Detect which cell encompasses the target text, then output its [x, y] center coordinate. 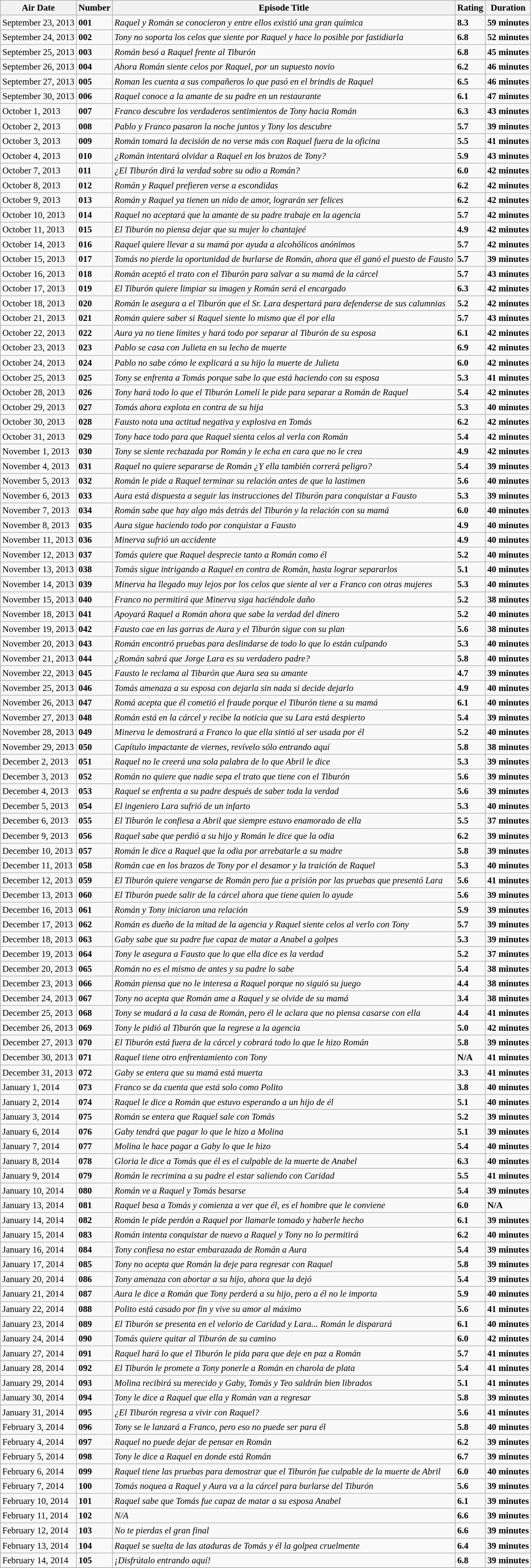
Pablo y Franco pasaron la noche juntos y Tony los descubre [284, 126]
024 [94, 363]
045 [94, 673]
Román no es el mismo de antes y su padre lo sabe [284, 969]
Franco se da cuenta que está solo como Polito [284, 1087]
November 8, 2013 [39, 525]
47 minutes [508, 96]
090 [94, 1338]
October 23, 2013 [39, 348]
6.4 [470, 1546]
December 18, 2013 [39, 939]
084 [94, 1250]
Tony confiesa no estar embarazada de Román a Aura [284, 1250]
¿El Tiburón regresa a vivir con Raquel? [284, 1412]
December 26, 2013 [39, 1028]
021 [94, 318]
010 [94, 156]
Fausto cae en las garras de Aura y el Tiburón sigue con su plan [284, 629]
January 16, 2014 [39, 1250]
054 [94, 806]
Tony amenaza con abortar a su hijo, ahora que la dejó [284, 1279]
Román no quiere que nadie sepa el trato que tiene con el Tiburón [284, 777]
037 [94, 555]
September 26, 2013 [39, 67]
Tony no soporta los celos que siente por Raquel y hace lo posible por fastidiarla [284, 37]
December 3, 2013 [39, 777]
076 [94, 1131]
003 [94, 52]
031 [94, 466]
Raquel se suelta de las ataduras de Tomás y él la golpea cruelmente [284, 1546]
Raquel y Román se conocieron y entre ellos existió una gran química [284, 23]
Román le dice a Raquel que la odia por arrebatarle a su madre [284, 851]
089 [94, 1324]
November 22, 2013 [39, 673]
Tomás sigue intrigando a Raquel en contra de Román, hasta lograr separarlos [284, 570]
November 15, 2013 [39, 599]
050 [94, 747]
Román encontró pruebas para deslindarse de todo lo que lo están culpando [284, 643]
102 [94, 1516]
January 17, 2014 [39, 1264]
Capítulo impactante de viernes, revívelo sólo entrando aquí [284, 747]
El Tiburón quiere vengarse de Román pero fue a prisión por las pruebas que presentó Lara [284, 880]
Tony no acepta que Román la deje para regresar con Raquel [284, 1264]
034 [94, 510]
Román aceptó el trato con el Tiburón para salvar a su mamá de la cárcel [284, 274]
8.3 [470, 23]
099 [94, 1472]
017 [94, 259]
009 [94, 141]
006 [94, 96]
079 [94, 1176]
Minerva le demostrará a Franco lo que ella sintió al ser usada por él [284, 732]
October 4, 2013 [39, 156]
December 5, 2013 [39, 806]
040 [94, 599]
Fausto le reclama al Tiburón que Aura sea su amante [284, 673]
Duration [508, 8]
068 [94, 1013]
December 11, 2013 [39, 865]
January 22, 2014 [39, 1309]
November 11, 2013 [39, 540]
October 25, 2013 [39, 378]
Gaby tendrá que pagar lo que le hizo a Molina [284, 1131]
September 30, 2013 [39, 96]
Raquel tiene otro enfrentamiento con Tony [284, 1058]
Raquel no le creerá una sola palabra de lo que Abril le dice [284, 762]
Franco descubre los verdaderos sentimientos de Tony hacia Román [284, 111]
November 4, 2013 [39, 466]
¿Román intentará olvidar a Raquel en los brazos de Tony? [284, 156]
002 [94, 37]
November 21, 2013 [39, 658]
6.5 [470, 82]
December 16, 2013 [39, 910]
Román cae en los brazos de Tony por el desamor y la traición de Raquel [284, 865]
Román le asegura a el Tiburón que el Sr. Lara despertará para defenderse de sus calumnias [284, 304]
February 5, 2014 [39, 1457]
071 [94, 1058]
January 28, 2014 [39, 1368]
038 [94, 570]
Román es dueño de la mitad de la agencia y Raquel siente celos al verlo con Tony [284, 925]
September 27, 2013 [39, 82]
Aura sigue haciendo todo por conquistar a Fausto [284, 525]
094 [94, 1398]
Raquel quiere llevar a su mamá por ayuda a alcohólicos anónimos [284, 244]
November 26, 2013 [39, 703]
Tomás quiere quitar al Tiburón de su camino [284, 1338]
Gaby se entera que su mamá está muerta [284, 1072]
October 24, 2013 [39, 363]
007 [94, 111]
016 [94, 244]
3.3 [470, 1072]
073 [94, 1087]
November 28, 2013 [39, 732]
027 [94, 407]
October 10, 2013 [39, 215]
014 [94, 215]
039 [94, 584]
055 [94, 821]
049 [94, 732]
December 31, 2013 [39, 1072]
098 [94, 1457]
December 4, 2013 [39, 791]
January 23, 2014 [39, 1324]
November 12, 2013 [39, 555]
January 7, 2014 [39, 1146]
February 7, 2014 [39, 1486]
070 [94, 1043]
019 [94, 289]
October 30, 2013 [39, 422]
047 [94, 703]
Aura está dispuesta a seguir las instrucciones del Tiburón para conquistar a Fausto [284, 496]
078 [94, 1161]
October 17, 2013 [39, 289]
October 18, 2013 [39, 304]
Tomás ahora explota en contra de su hija [284, 407]
February 4, 2014 [39, 1442]
004 [94, 67]
091 [94, 1353]
October 7, 2013 [39, 170]
December 20, 2013 [39, 969]
Román y Tony iniciaron una relación [284, 910]
January 15, 2014 [39, 1235]
Tony le pidió al Tiburón que la regrese a la agencia [284, 1028]
January 30, 2014 [39, 1398]
January 9, 2014 [39, 1176]
January 10, 2014 [39, 1190]
033 [94, 496]
Román le pide a Raquel terminar su relación antes de que la lastimen [284, 481]
052 [94, 777]
November 29, 2013 [39, 747]
092 [94, 1368]
095 [94, 1412]
041 [94, 614]
December 9, 2013 [39, 836]
Tomás amenaza a su esposa con dejarla sin nada si decide dejarlo [284, 688]
Pablo se casa con Julieta en su lecho de muerte [284, 348]
December 30, 2013 [39, 1058]
Aura le dice a Román que Tony perderá a su hijo, pero a él no le importa [284, 1294]
069 [94, 1028]
Aura ya no tiene límites y hará todo por separar al Tiburón de su esposa [284, 333]
065 [94, 969]
058 [94, 865]
080 [94, 1190]
057 [94, 851]
Air Date [39, 8]
Román piensa que no le interesa a Raquel porque no siguió su juego [284, 984]
062 [94, 925]
005 [94, 82]
086 [94, 1279]
El Tiburón le promete a Tony ponerle a Román en charola de plata [284, 1368]
085 [94, 1264]
Román y Raquel prefieren verse a escondidas [284, 185]
December 13, 2013 [39, 895]
December 27, 2013 [39, 1043]
October 28, 2013 [39, 392]
Román quiere saber si Raquel siente lo mismo que él por ella [284, 318]
Apoyará Raquel a Román ahora que sabe la verdad del dinero [284, 614]
October 22, 2013 [39, 333]
4.7 [470, 673]
063 [94, 939]
011 [94, 170]
036 [94, 540]
072 [94, 1072]
45 minutes [508, 52]
104 [94, 1546]
¡Disfrútalo entrando aquí! [284, 1560]
Román tomará la decisión de no verse más con Raquel fuera de la oficina [284, 141]
No te pierdas el gran final [284, 1531]
Román se entera que Raquel sale con Tomás [284, 1117]
January 24, 2014 [39, 1338]
El ingeniero Lara sufrió de un infarto [284, 806]
February 11, 2014 [39, 1516]
December 19, 2013 [39, 954]
January 1, 2014 [39, 1087]
December 23, 2013 [39, 984]
Ahora Román siente celos por Raquel, por un supuesto novio [284, 67]
074 [94, 1102]
093 [94, 1383]
Episode Title [284, 8]
Román ve a Raquel y Tomás besarse [284, 1190]
3.4 [470, 999]
096 [94, 1427]
066 [94, 984]
Minerva ha llegado muy lejos por los celos que siente al ver a Franco con otras mujeres [284, 584]
January 2, 2014 [39, 1102]
October 16, 2013 [39, 274]
November 7, 2013 [39, 510]
105 [94, 1560]
Roman les cuenta a sus compañeros lo que pasó en el brindis de Raquel [284, 82]
Raquel no puede dejar de pensar en Román [284, 1442]
067 [94, 999]
Pablo no sabe cómo le explicará a su hijo la muerte de Julieta [284, 363]
083 [94, 1235]
059 [94, 880]
075 [94, 1117]
012 [94, 185]
Román y Raquel ya tienen un nido de amor, lograrán ser felices [284, 200]
046 [94, 688]
060 [94, 895]
022 [94, 333]
023 [94, 348]
January 6, 2014 [39, 1131]
November 13, 2013 [39, 570]
El Tiburón le confiesa a Abril que siempre estuvo enamorado de ella [284, 821]
October 8, 2013 [39, 185]
Gaby sabe que su padre fue capaz de matar a Anabel a golpes [284, 939]
January 13, 2014 [39, 1205]
077 [94, 1146]
001 [94, 23]
Tony le asegura a Fausto que lo que ella dice es la verdad [284, 954]
October 31, 2013 [39, 437]
Román besó a Raquel frente al Tiburón [284, 52]
Tony le dice a Raquel que ella y Román van a regresar [284, 1398]
6.7 [470, 1457]
October 15, 2013 [39, 259]
November 6, 2013 [39, 496]
Raquel se enfrenta a su padre después de saber toda la verdad [284, 791]
028 [94, 422]
5.0 [470, 1028]
Rating [470, 8]
Gloria le dice a Tomás que él es el culpable de la muerte de Anabel [284, 1161]
053 [94, 791]
044 [94, 658]
December 24, 2013 [39, 999]
¿Román sabrá que Jorge Lara es su verdadero padre? [284, 658]
November 18, 2013 [39, 614]
103 [94, 1531]
January 20, 2014 [39, 1279]
Tony hará todo lo que el Tiburón Lomelí le pide para separar a Román de Raquel [284, 392]
February 12, 2014 [39, 1531]
Tony le dice a Raquel en donde está Román [284, 1457]
October 29, 2013 [39, 407]
El Tiburón puede salir de la cárcel ahora que tiene quien lo ayude [284, 895]
032 [94, 481]
59 minutes [508, 23]
Raquel conoce a la amante de su padre en un restaurante [284, 96]
Román está en la cárcel y recibe la noticia que su Lara está despierto [284, 717]
October 21, 2013 [39, 318]
Tomás no pierde la oportunidad de burlarse de Román, ahora que él ganó el puesto de Fausto [284, 259]
November 5, 2013 [39, 481]
Tony se mudará a la casa de Román, pero él le aclara que no piensa casarse con ella [284, 1013]
030 [94, 451]
November 14, 2013 [39, 584]
January 29, 2014 [39, 1383]
January 3, 2014 [39, 1117]
Raquel besa a Tomás y comienza a ver que él, es el hombre que le conviene [284, 1205]
Román le recrimina a su padre el estar saliendo con Caridad [284, 1176]
El Tiburón quiere limpiar su imagen y Román será el encargado [284, 289]
December 17, 2013 [39, 925]
Tomás quiere que Raquel desprecie tanto a Román como él [284, 555]
051 [94, 762]
February 10, 2014 [39, 1501]
029 [94, 437]
Román sabe que hay algo más detrás del Tiburón y la relación con su mamá [284, 510]
Raquel le dice a Román que estuvo esperando a un hijo de él [284, 1102]
097 [94, 1442]
November 20, 2013 [39, 643]
Raquel hará lo que el Tiburón le pida para que deje en paz a Román [284, 1353]
100 [94, 1486]
December 25, 2013 [39, 1013]
Tony se siente rechazada por Román y le echa en cara que no le crea [284, 451]
February 14, 2014 [39, 1560]
082 [94, 1220]
November 27, 2013 [39, 717]
El Tiburón está fuera de la cárcel y cobrará todo lo que le hizo Román [284, 1043]
Polito está casado por fin y vive su amor al máximo [284, 1309]
November 1, 2013 [39, 451]
January 21, 2014 [39, 1294]
042 [94, 629]
¿El Tiburón dirá la verdad sobre su odio a Román? [284, 170]
3.8 [470, 1087]
087 [94, 1294]
Román le pide perdón a Raquel por llamarle tomado y haberle hecho [284, 1220]
Raquel no aceptará que la amante de su padre trabaje en la agencia [284, 215]
043 [94, 643]
Raquel no quiere separarse de Román ¿Y ella también correrá peligro? [284, 466]
035 [94, 525]
Román intenta conquistar de nuevo a Raquel y Tony no lo permitirá [284, 1235]
September 25, 2013 [39, 52]
November 19, 2013 [39, 629]
056 [94, 836]
081 [94, 1205]
January 31, 2014 [39, 1412]
015 [94, 230]
101 [94, 1501]
Raquel tiene las pruebas para demostrar que el Tiburón fue culpable de la muerte de Abril [284, 1472]
February 6, 2014 [39, 1472]
Tony se enfrenta a Tomás porque sabe lo que está haciendo con su esposa [284, 378]
Minerva sufrió un accidente [284, 540]
064 [94, 954]
Tony no acepta que Román ame a Raquel y se olvide de su mamá [284, 999]
January 14, 2014 [39, 1220]
Molina le hace pagar a Gaby lo que le hizo [284, 1146]
6.9 [470, 348]
January 8, 2014 [39, 1161]
December 6, 2013 [39, 821]
El Tiburón se presenta en el velorio de Caridad y Lara... Román le disparará [284, 1324]
October 14, 2013 [39, 244]
048 [94, 717]
September 23, 2013 [39, 23]
El Tiburón no piensa dejar que su mujer lo chantajeé [284, 230]
Tony hace todo para que Raquel sienta celos al verla con Román [284, 437]
February 3, 2014 [39, 1427]
Tomás noquea a Raquel y Aura va a la cárcel para burlarse del Tiburón [284, 1486]
Raquel sabe que perdió a su hijo y Román le dice que la odia [284, 836]
Tony se le lanzará a Franco, pero eso no puede ser para él [284, 1427]
088 [94, 1309]
Molina recibirá su merecido y Gaby, Tomás y Teo saldrán bien librados [284, 1383]
October 11, 2013 [39, 230]
Fausto nota una actitud negativa y explosiva en Tomás [284, 422]
Franco no permitirá que Minerva siga haciéndole daño [284, 599]
November 25, 2013 [39, 688]
October 9, 2013 [39, 200]
026 [94, 392]
October 1, 2013 [39, 111]
061 [94, 910]
Romá acepta que él cometió el fraude porque el Tiburón tiene a su mamá [284, 703]
52 minutes [508, 37]
December 2, 2013 [39, 762]
013 [94, 200]
September 24, 2013 [39, 37]
December 12, 2013 [39, 880]
October 3, 2013 [39, 141]
January 27, 2014 [39, 1353]
Number [94, 8]
Raquel sabe que Tomás fue capaz de matar a su esposa Anabel [284, 1501]
020 [94, 304]
October 2, 2013 [39, 126]
025 [94, 378]
December 10, 2013 [39, 851]
008 [94, 126]
018 [94, 274]
February 13, 2014 [39, 1546]
